Identify which cell holds the provided text, then report its (x, y) central coordinate. 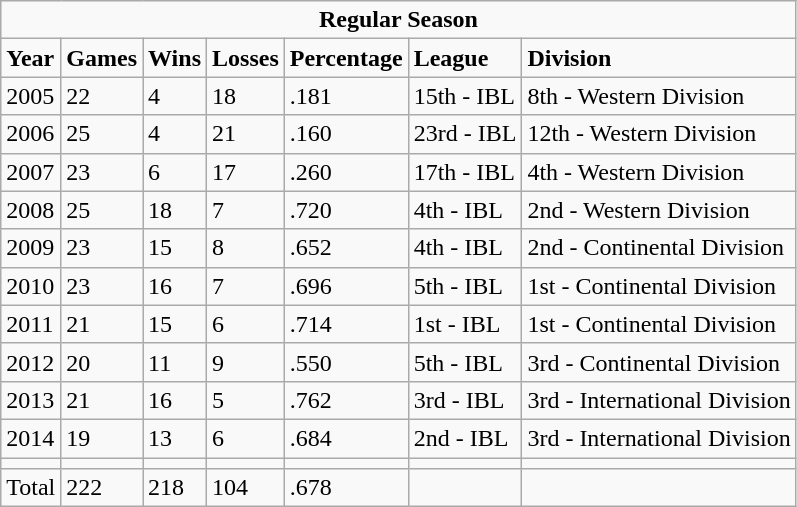
Percentage (346, 58)
Year (31, 58)
.160 (346, 134)
3rd - IBL (465, 400)
19 (102, 438)
17 (246, 172)
13 (175, 438)
.684 (346, 438)
17th - IBL (465, 172)
.678 (346, 488)
2006 (31, 134)
20 (102, 362)
.260 (346, 172)
Losses (246, 58)
11 (175, 362)
22 (102, 96)
Division (659, 58)
Wins (175, 58)
4th - Western Division (659, 172)
8 (246, 248)
Regular Season (398, 20)
.181 (346, 96)
.720 (346, 210)
12th - Western Division (659, 134)
222 (102, 488)
.714 (346, 324)
104 (246, 488)
218 (175, 488)
2010 (31, 286)
15th - IBL (465, 96)
8th - Western Division (659, 96)
2005 (31, 96)
23rd - IBL (465, 134)
9 (246, 362)
5 (246, 400)
2007 (31, 172)
League (465, 58)
.550 (346, 362)
2013 (31, 400)
Games (102, 58)
2009 (31, 248)
Total (31, 488)
3rd - Continental Division (659, 362)
.652 (346, 248)
2008 (31, 210)
2nd - Western Division (659, 210)
2012 (31, 362)
2014 (31, 438)
.696 (346, 286)
2nd - IBL (465, 438)
.762 (346, 400)
2nd - Continental Division (659, 248)
2011 (31, 324)
1st - IBL (465, 324)
